Provide the (x, y) coordinate of the cell's center where the given text is located.  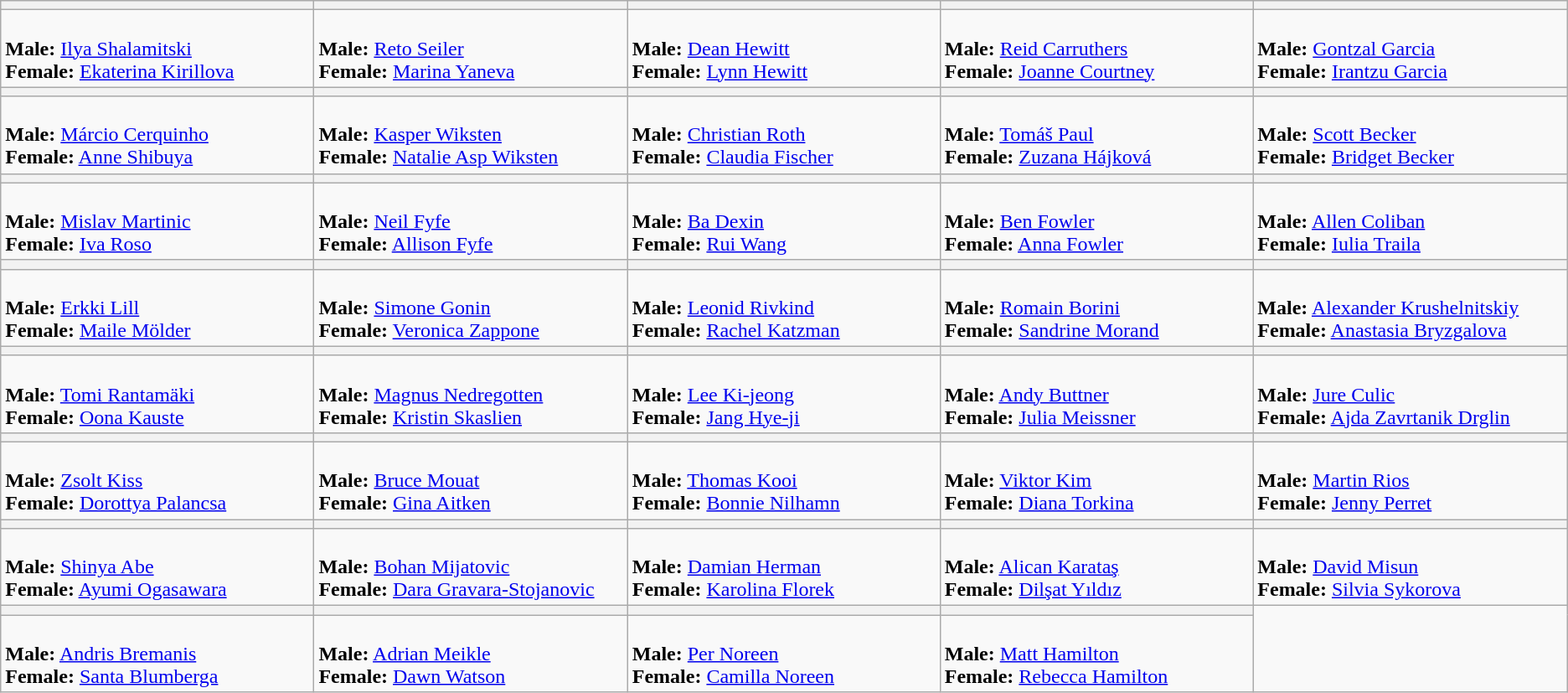
Male: Bohan Mijatovic Female: Dara Gravara-Stojanovic (471, 567)
Male: Kasper Wiksten Female: Natalie Asp Wiksten (471, 135)
Male: Allen Coliban Female: Iulia Traila (1411, 221)
Male: Alican Karataş Female: Dilşat Yıldız (1096, 567)
Male: Márcio Cerquinho Female: Anne Shibuya (157, 135)
Male: Zsolt Kiss Female: Dorottya Palancsa (157, 480)
Male: Simone Gonin Female: Veronica Zappone (471, 308)
Male: Magnus Nedregotten Female: Kristin Skaslien (471, 394)
Male: Reto Seiler Female: Marina Yaneva (471, 49)
Male: Matt Hamilton Female: Rebecca Hamilton (1096, 654)
Male: David Misun Female: Silvia Sykorova (1411, 567)
Male: Ba Dexin Female: Rui Wang (784, 221)
Male: Adrian Meikle Female: Dawn Watson (471, 654)
Male: Jure Culic Female: Ajda Zavrtanik Drglin (1411, 394)
Male: Ben Fowler Female: Anna Fowler (1096, 221)
Male: Alexander Krushelnitskiy Female: Anastasia Bryzgalova (1411, 308)
Male: Viktor Kim Female: Diana Torkina (1096, 480)
Male: Gontzal Garcia Female: Irantzu Garcia (1411, 49)
Male: Scott Becker Female: Bridget Becker (1411, 135)
Male: Per Noreen Female: Camilla Noreen (784, 654)
Male: Andris Bremanis Female: Santa Blumberga (157, 654)
Male: Romain Borini Female: Sandrine Morand (1096, 308)
Male: Mislav Martinic Female: Iva Roso (157, 221)
Male: Shinya Abe Female: Ayumi Ogasawara (157, 567)
Male: Leonid Rivkind Female: Rachel Katzman (784, 308)
Male: Martin Rios Female: Jenny Perret (1411, 480)
Male: Tomi Rantamäki Female: Oona Kauste (157, 394)
Male: Thomas Kooi Female: Bonnie Nilhamn (784, 480)
Male: Erkki Lill Female: Maile Mölder (157, 308)
Male: Christian Roth Female: Claudia Fischer (784, 135)
Male: Dean Hewitt Female: Lynn Hewitt (784, 49)
Male: Damian Herman Female: Karolina Florek (784, 567)
Male: Neil Fyfe Female: Allison Fyfe (471, 221)
Male: Ilya Shalamitski Female: Ekaterina Kirillova (157, 49)
Male: Andy Buttner Female: Julia Meissner (1096, 394)
Male: Reid Carruthers Female: Joanne Courtney (1096, 49)
Male: Tomáš Paul Female: Zuzana Hájková (1096, 135)
Male: Lee Ki-jeong Female: Jang Hye-ji (784, 394)
Male: Bruce Mouat Female: Gina Aitken (471, 480)
